Identify which cell holds the provided text, then report its [X, Y] central coordinate. 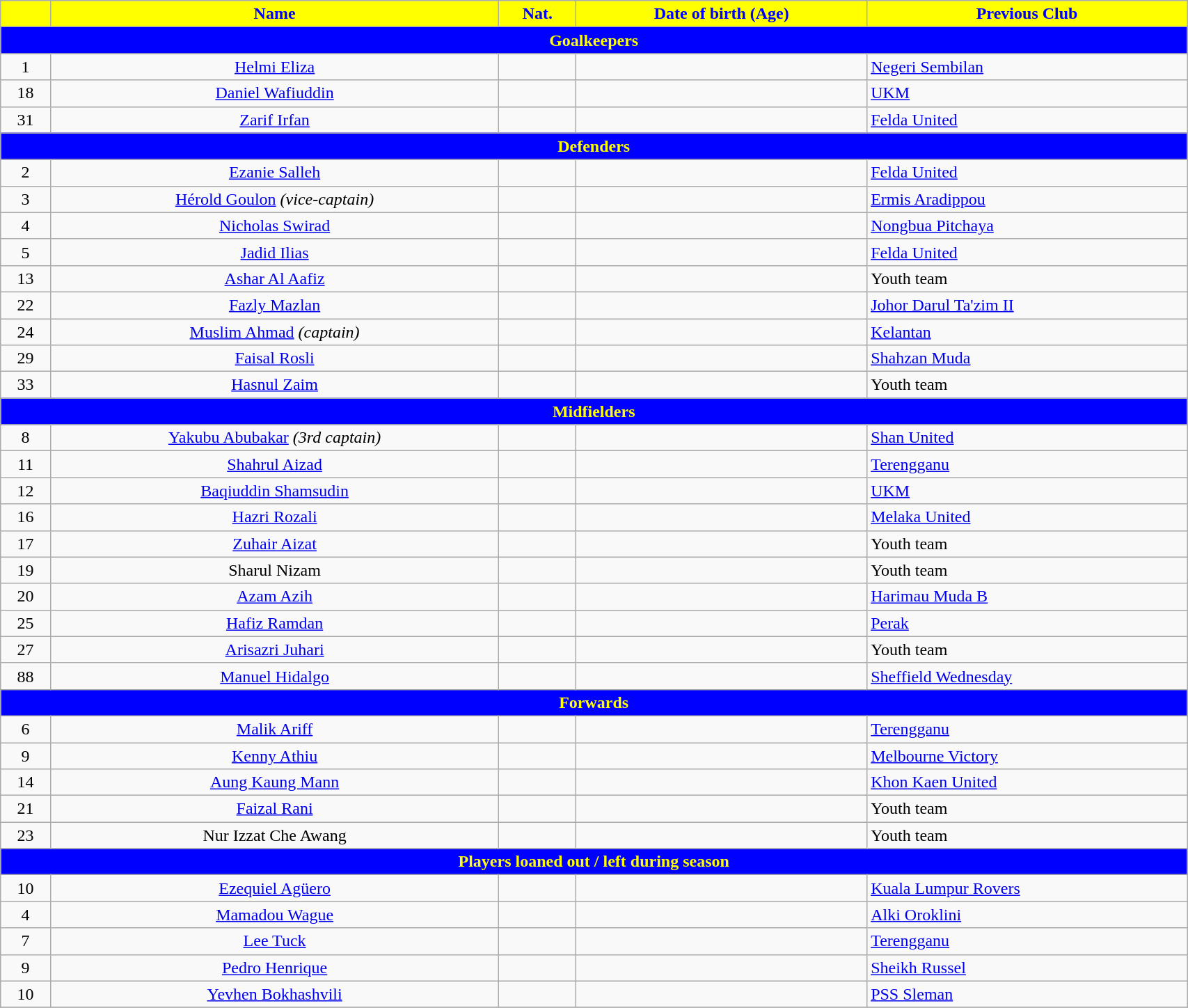
Previous Club [1027, 14]
Nongbua Pitchaya [1027, 226]
Hérold Goulon (vice-captain) [274, 199]
Mamadou Wague [274, 915]
Ezequiel Agüero [274, 888]
23 [25, 835]
Jadid Ilias [274, 252]
Faizal Rani [274, 809]
12 [25, 491]
13 [25, 278]
33 [25, 385]
Nur Izzat Che Awang [274, 835]
18 [25, 93]
3 [25, 199]
Sheffield Wednesday [1027, 676]
Defenders [594, 146]
2 [25, 173]
Zuhair Aizat [274, 544]
Ezanie Salleh [274, 173]
Faisal Rosli [274, 359]
27 [25, 649]
Zarif Irfan [274, 120]
Hafiz Ramdan [274, 623]
11 [25, 464]
Negeri Sembilan [1027, 67]
Kuala Lumpur Rovers [1027, 888]
25 [25, 623]
Hasnul Zaim [274, 385]
Melaka United [1027, 517]
Players loaned out / left during season [594, 862]
Malik Ariff [274, 729]
Shahrul Aizad [274, 464]
Shan United [1027, 438]
6 [25, 729]
Hazri Rozali [274, 517]
Arisazri Juhari [274, 649]
Goalkeepers [594, 40]
PSS Sleman [1027, 994]
Daniel Wafiuddin [274, 93]
Yakubu Abubakar (3rd captain) [274, 438]
17 [25, 544]
7 [25, 941]
Helmi Eliza [274, 67]
Nat. [537, 14]
Azam Azih [274, 597]
Sharul Nizam [274, 570]
Melbourne Victory [1027, 755]
31 [25, 120]
19 [25, 570]
Kenny Athiu [274, 755]
Lee Tuck [274, 941]
20 [25, 597]
21 [25, 809]
Alki Oroklini [1027, 915]
8 [25, 438]
Manuel Hidalgo [274, 676]
Sheikh Russel [1027, 968]
Kelantan [1027, 332]
Name [274, 14]
Midfielders [594, 411]
Date of birth (Age) [722, 14]
Yevhen Bokhashvili [274, 994]
1 [25, 67]
29 [25, 359]
Perak [1027, 623]
14 [25, 782]
Fazly Mazlan [274, 305]
88 [25, 676]
Harimau Muda B [1027, 597]
Shahzan Muda [1027, 359]
Muslim Ahmad (captain) [274, 332]
Baqiuddin Shamsudin [274, 491]
16 [25, 517]
Aung Kaung Mann [274, 782]
Nicholas Swirad [274, 226]
5 [25, 252]
Khon Kaen United [1027, 782]
Johor Darul Ta'zim II [1027, 305]
Ashar Al Aafiz [274, 278]
24 [25, 332]
22 [25, 305]
Pedro Henrique [274, 968]
Forwards [594, 702]
Ermis Aradippou [1027, 199]
